From the cell containing the given text, extract its center point as (x, y) coordinate. 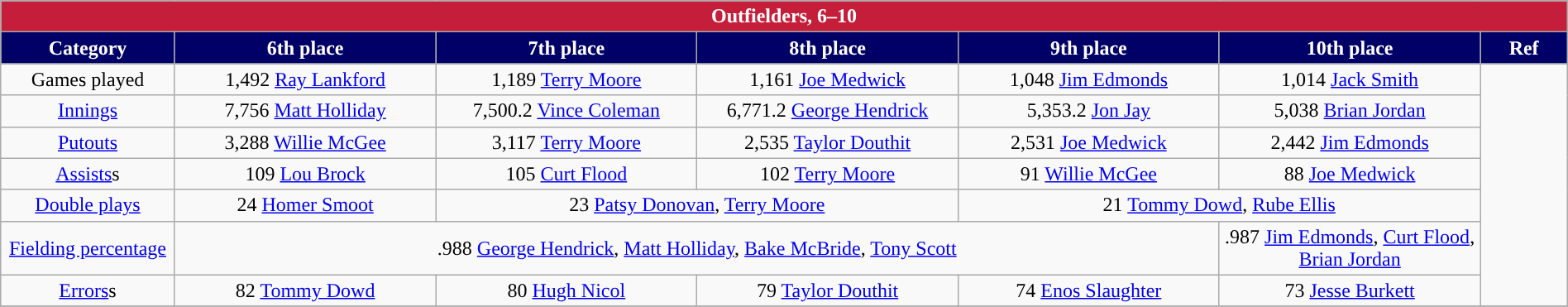
3,288 Willie McGee (305, 142)
Category (88, 48)
Fielding percentage (88, 248)
6,771.2 George Hendrick (828, 111)
1,048 Jim Edmonds (1088, 79)
1,492 Ray Lankford (305, 79)
7th place (566, 48)
Putouts (88, 142)
Outfielders, 6–10 (784, 17)
Innings (88, 111)
80 Hugh Nicol (566, 290)
21 Tommy Dowd, Rube Ellis (1219, 205)
9th place (1088, 48)
1,161 Joe Medwick (828, 79)
73 Jesse Burkett (1350, 290)
24 Homer Smoot (305, 205)
7,756 Matt Holliday (305, 111)
5,038 Brian Jordan (1350, 111)
.987 Jim Edmonds, Curt Flood, Brian Jordan (1350, 248)
82 Tommy Dowd (305, 290)
2,442 Jim Edmonds (1350, 142)
1,014 Jack Smith (1350, 79)
105 Curt Flood (566, 174)
2,531 Joe Medwick (1088, 142)
Ref (1523, 48)
88 Joe Medwick (1350, 174)
2,535 Taylor Douthit (828, 142)
.988 George Hendrick, Matt Holliday, Bake McBride, Tony Scott (696, 248)
Games played (88, 79)
91 Willie McGee (1088, 174)
7,500.2 Vince Coleman (566, 111)
Double plays (88, 205)
79 Taylor Douthit (828, 290)
6th place (305, 48)
Assistss (88, 174)
23 Patsy Donovan, Terry Moore (697, 205)
74 Enos Slaughter (1088, 290)
1,189 Terry Moore (566, 79)
Errorss (88, 290)
8th place (828, 48)
109 Lou Brock (305, 174)
102 Terry Moore (828, 174)
10th place (1350, 48)
5,353.2 Jon Jay (1088, 111)
3,117 Terry Moore (566, 142)
